Detect which cell encompasses the target text, then output its (x, y) center coordinate. 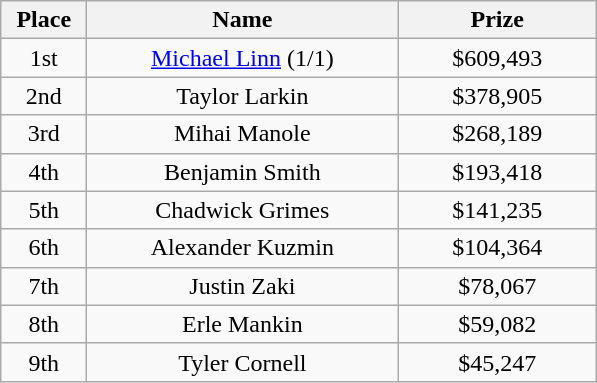
Erle Mankin (242, 324)
$59,082 (498, 324)
Alexander Kuzmin (242, 248)
Chadwick Grimes (242, 210)
Justin Zaki (242, 286)
$193,418 (498, 172)
$268,189 (498, 134)
$78,067 (498, 286)
$45,247 (498, 362)
$104,364 (498, 248)
4th (44, 172)
Benjamin Smith (242, 172)
6th (44, 248)
Prize (498, 20)
7th (44, 286)
5th (44, 210)
9th (44, 362)
Tyler Cornell (242, 362)
$141,235 (498, 210)
Michael Linn (1/1) (242, 58)
Mihai Manole (242, 134)
2nd (44, 96)
1st (44, 58)
$378,905 (498, 96)
8th (44, 324)
3rd (44, 134)
Taylor Larkin (242, 96)
$609,493 (498, 58)
Name (242, 20)
Place (44, 20)
